Identify which cell holds the provided text, then report its [X, Y] central coordinate. 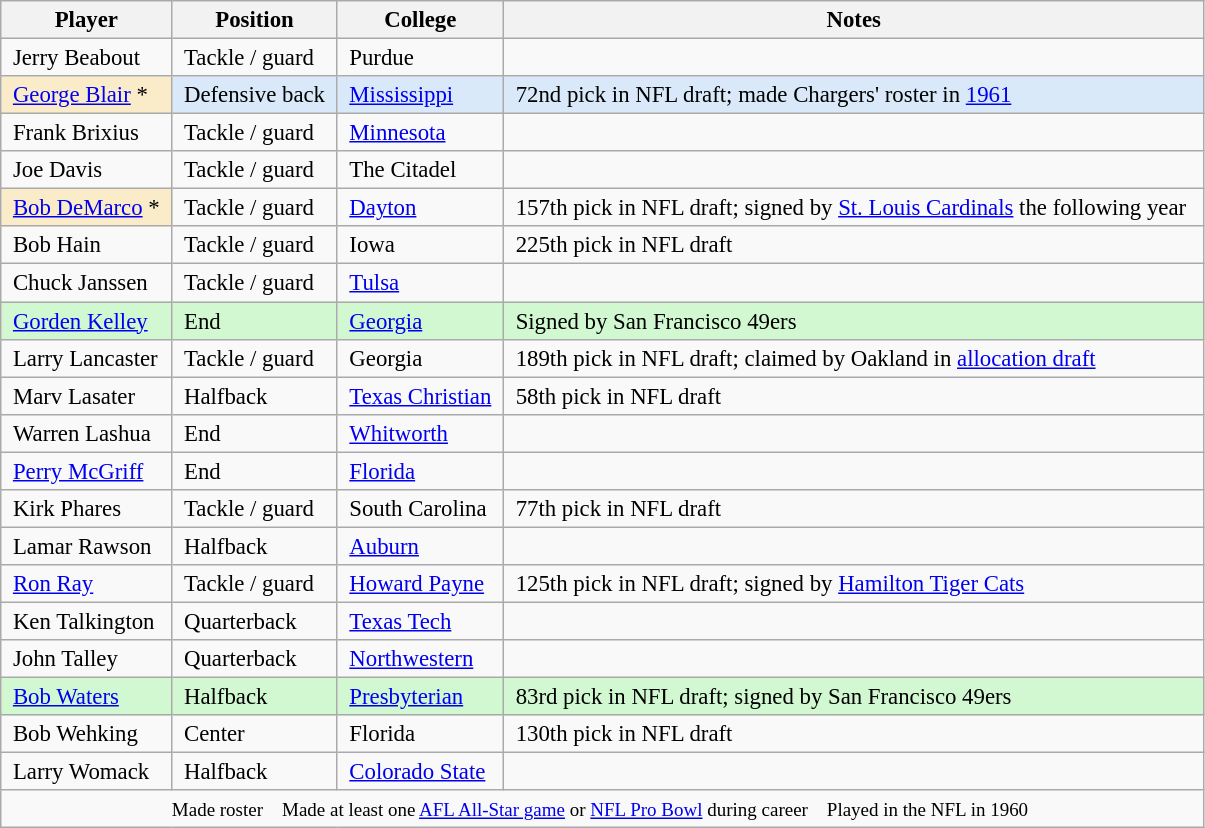
Bob Hain [86, 245]
Warren Lashua [86, 433]
Position [254, 20]
Purdue [420, 58]
Bob DeMarco * [86, 208]
58th pick in NFL draft [853, 396]
157th pick in NFL draft; signed by St. Louis Cardinals the following year [853, 208]
Dayton [420, 208]
Iowa [420, 245]
The Citadel [420, 170]
Mississippi [420, 95]
77th pick in NFL draft [853, 509]
Texas Christian [420, 396]
Jerry Beabout [86, 58]
Auburn [420, 546]
125th pick in NFL draft; signed by Hamilton Tiger Cats [853, 584]
Larry Womack [86, 772]
Lamar Rawson [86, 546]
Chuck Janssen [86, 283]
Whitworth [420, 433]
Marv Lasater [86, 396]
Howard Payne [420, 584]
South Carolina [420, 509]
130th pick in NFL draft [853, 734]
Larry Lancaster [86, 358]
Presbyterian [420, 697]
83rd pick in NFL draft; signed by San Francisco 49ers [853, 697]
Ron Ray [86, 584]
Signed by San Francisco 49ers [853, 321]
Center [254, 734]
George Blair * [86, 95]
Minnesota [420, 133]
Texas Tech [420, 621]
Defensive back [254, 95]
John Talley [86, 659]
Bob Waters [86, 697]
College [420, 20]
Kirk Phares [86, 509]
Joe Davis [86, 170]
Colorado State [420, 772]
189th pick in NFL draft; claimed by Oakland in allocation draft [853, 358]
Northwestern [420, 659]
Perry McGriff [86, 471]
Frank Brixius [86, 133]
72nd pick in NFL draft; made Chargers' roster in 1961 [853, 95]
Ken Talkington [86, 621]
Gorden Kelley [86, 321]
Notes [853, 20]
Made roster Made at least one AFL All-Star game or NFL Pro Bowl during career Played in the NFL in 1960 [602, 809]
Player [86, 20]
Tulsa [420, 283]
Bob Wehking [86, 734]
225th pick in NFL draft [853, 245]
